Find where the given text appears and provide that cell's center as (x, y) coordinate. 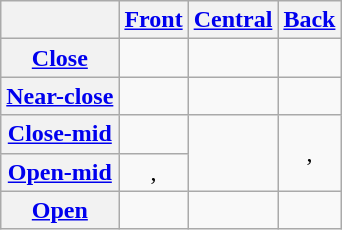
Open (60, 210)
Back (310, 20)
Close (60, 58)
Near-close (60, 96)
Front (154, 20)
Central (233, 20)
Open-mid (60, 172)
Close-mid (60, 134)
